Output the [x, y] coordinate of the center of the cell containing the given text.  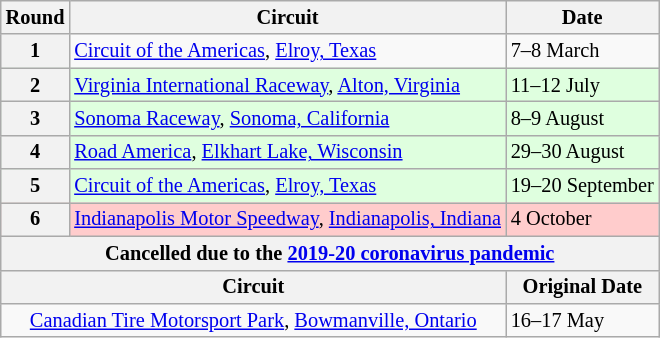
16–17 May [582, 320]
19–20 September [582, 186]
Original Date [582, 287]
8–9 August [582, 118]
4 October [582, 219]
1 [36, 51]
Sonoma Raceway, Sonoma, California [287, 118]
6 [36, 219]
Canadian Tire Motorsport Park, Bowmanville, Ontario [254, 320]
4 [36, 152]
Virginia International Raceway, Alton, Virginia [287, 85]
5 [36, 186]
Road America, Elkhart Lake, Wisconsin [287, 152]
Cancelled due to the 2019-20 coronavirus pandemic [330, 253]
Round [36, 17]
3 [36, 118]
11–12 July [582, 85]
29–30 August [582, 152]
Indianapolis Motor Speedway, Indianapolis, Indiana [287, 219]
7–8 March [582, 51]
2 [36, 85]
Date [582, 17]
